From the cell containing the given text, extract its center point as (x, y) coordinate. 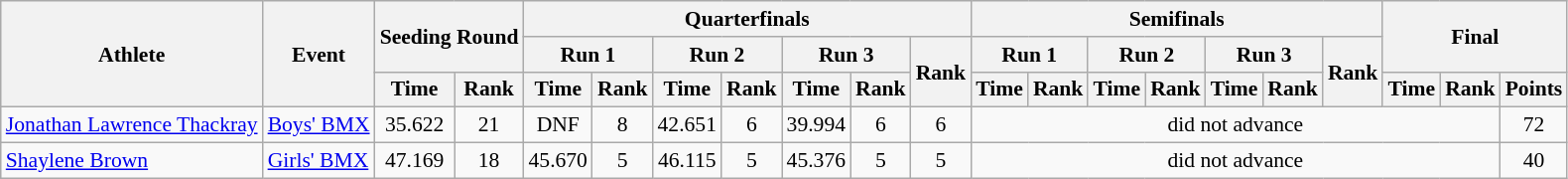
Points (1534, 89)
40 (1534, 161)
8 (623, 125)
Boys' BMX (320, 125)
Quarterfinals (746, 19)
Girls' BMX (320, 161)
Shaylene Brown (132, 161)
45.670 (558, 161)
46.115 (687, 161)
35.622 (415, 125)
Jonathan Lawrence Thackray (132, 125)
47.169 (415, 161)
72 (1534, 125)
Semifinals (1177, 19)
39.994 (816, 125)
18 (489, 161)
Athlete (132, 54)
21 (489, 125)
45.376 (816, 161)
Final (1475, 36)
42.651 (687, 125)
Seeding Round (450, 36)
DNF (558, 125)
Event (320, 54)
